Capture the cell that displays the provided text and extract its (X, Y) central coordinate. 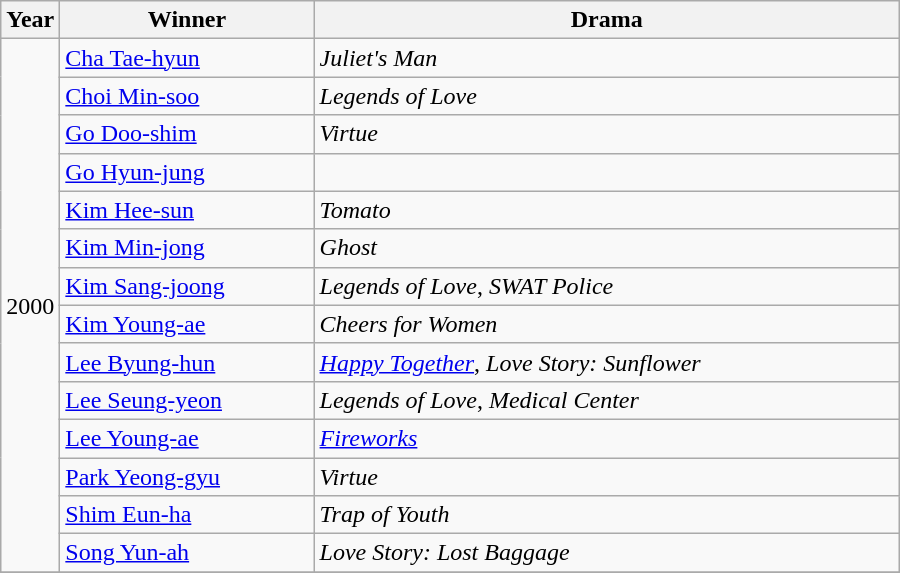
Love Story: Lost Baggage (606, 553)
Lee Young-ae (187, 438)
Choi Min-soo (187, 96)
Trap of Youth (606, 515)
Happy Together, Love Story: Sunflower (606, 362)
Tomato (606, 210)
Song Yun-ah (187, 553)
Kim Min-jong (187, 248)
Legends of Love, SWAT Police (606, 286)
Fireworks (606, 438)
Cha Tae-hyun (187, 58)
Winner (187, 20)
Go Doo-shim (187, 134)
Go Hyun-jung (187, 172)
Legends of Love (606, 96)
Ghost (606, 248)
Kim Hee-sun (187, 210)
Year (30, 20)
2000 (30, 306)
Juliet's Man (606, 58)
Cheers for Women (606, 324)
Shim Eun-ha (187, 515)
Lee Seung-yeon (187, 400)
Kim Young-ae (187, 324)
Kim Sang-joong (187, 286)
Park Yeong-gyu (187, 477)
Legends of Love, Medical Center (606, 400)
Drama (606, 20)
Lee Byung-hun (187, 362)
